Search for the cell housing the specified text and yield its [X, Y] center coordinate. 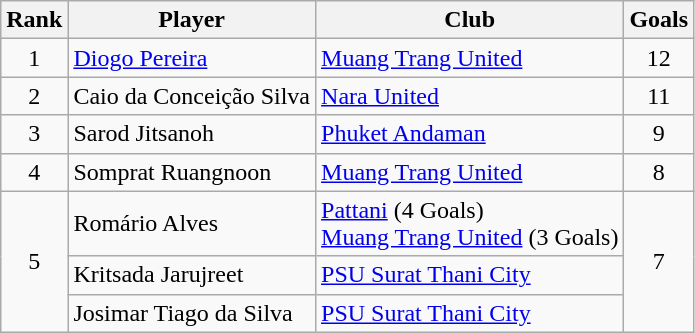
9 [659, 134]
12 [659, 58]
Nara United [470, 96]
3 [34, 134]
Romário Alves [192, 224]
Kritsada Jarujreet [192, 275]
Diogo Pereira [192, 58]
Caio da Conceição Silva [192, 96]
4 [34, 172]
1 [34, 58]
Sarod Jitsanoh [192, 134]
Goals [659, 20]
2 [34, 96]
Somprat Ruangnoon [192, 172]
5 [34, 262]
Rank [34, 20]
8 [659, 172]
Phuket Andaman [470, 134]
Club [470, 20]
11 [659, 96]
Pattani (4 Goals)Muang Trang United (3 Goals) [470, 224]
Josimar Tiago da Silva [192, 313]
Player [192, 20]
7 [659, 262]
